Determine the [X, Y] coordinate at the center of the cell enclosing the given text.  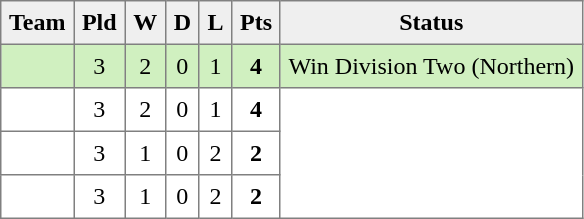
D [182, 23]
Status [431, 23]
L [216, 23]
Team [38, 23]
Pts [256, 23]
Pld [100, 23]
Win Division Two (Northern) [431, 66]
W [145, 23]
